Return [x, y] of the center of cell containing provided text 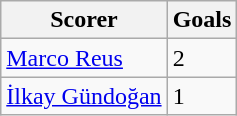
Goals [202, 20]
1 [202, 96]
Marco Reus [84, 58]
İlkay Gündoğan [84, 96]
Scorer [84, 20]
2 [202, 58]
